Determine the [x, y] coordinate at the center of the cell enclosing the given text.  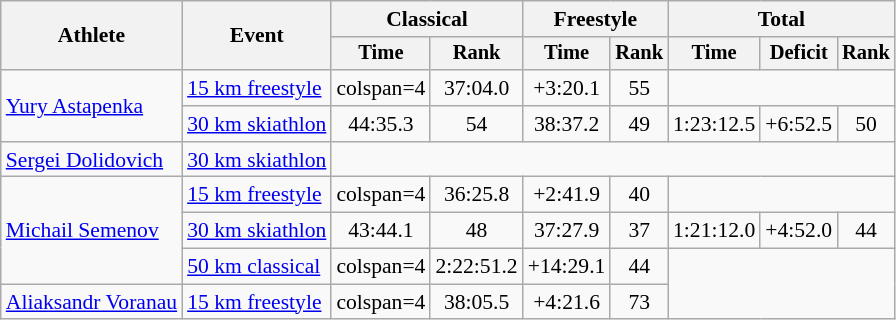
+6:52.5 [798, 124]
37:27.9 [567, 231]
Deficit [798, 54]
38:37.2 [567, 124]
54 [476, 124]
+4:52.0 [798, 231]
Event [256, 36]
38:05.5 [476, 302]
+14:29.1 [567, 267]
Aliaksandr Voranau [92, 302]
+4:21.6 [567, 302]
50 km classical [256, 267]
55 [639, 88]
44:35.3 [380, 124]
2:22:51.2 [476, 267]
+3:20.1 [567, 88]
40 [639, 195]
50 [866, 124]
+2:41.9 [567, 195]
Total [782, 19]
Classical [426, 19]
37:04.0 [476, 88]
48 [476, 231]
Freestyle [596, 19]
1:23:12.5 [714, 124]
49 [639, 124]
Michail Semenov [92, 230]
1:21:12.0 [714, 231]
Yury Astapenka [92, 106]
73 [639, 302]
36:25.8 [476, 195]
37 [639, 231]
Sergei Dolidovich [92, 160]
Athlete [92, 36]
43:44.1 [380, 231]
